Capture the cell that displays the provided text and extract its (x, y) central coordinate. 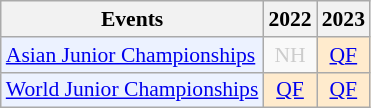
World Junior Championships (132, 90)
NH (290, 55)
Asian Junior Championships (132, 55)
2022 (290, 19)
2023 (344, 19)
Events (132, 19)
